Find where the given text appears and provide that cell's center as [x, y] coordinate. 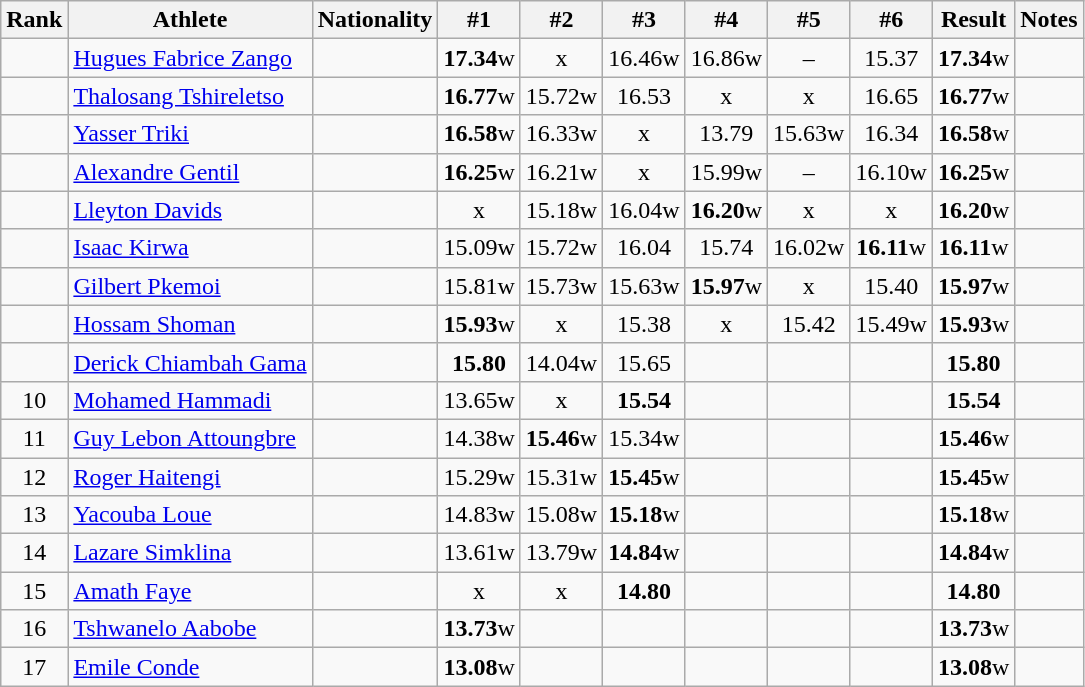
Guy Lebon Attoungbre [190, 438]
Thalosang Tshireletso [190, 96]
14.83w [479, 515]
15.08w [561, 515]
Notes [1049, 20]
Emile Conde [190, 667]
16.04w [644, 210]
#2 [561, 20]
13.65w [479, 400]
Hugues Fabrice Zango [190, 58]
16.02w [809, 248]
15.49w [891, 324]
Result [973, 20]
15.37 [891, 58]
15.34w [644, 438]
16.10w [891, 172]
17 [34, 667]
Mohamed Hammadi [190, 400]
Lleyton Davids [190, 210]
14.38w [479, 438]
Nationality [375, 20]
15.65 [644, 362]
#4 [726, 20]
15.31w [561, 477]
Athlete [190, 20]
16.33w [561, 134]
16 [34, 629]
#6 [891, 20]
15.74 [726, 248]
Roger Haitengi [190, 477]
#3 [644, 20]
16.53 [644, 96]
13.79w [561, 553]
#1 [479, 20]
15.09w [479, 248]
16.65 [891, 96]
14 [34, 553]
Tshwanelo Aabobe [190, 629]
15 [34, 591]
11 [34, 438]
#5 [809, 20]
Yasser Triki [190, 134]
15.99w [726, 172]
16.34 [891, 134]
Rank [34, 20]
15.42 [809, 324]
Hossam Shoman [190, 324]
Yacouba Loue [190, 515]
16.04 [644, 248]
16.21w [561, 172]
15.40 [891, 286]
16.46w [644, 58]
Isaac Kirwa [190, 248]
Alexandre Gentil [190, 172]
15.81w [479, 286]
Lazare Simklina [190, 553]
Derick Chiambah Gama [190, 362]
13.79 [726, 134]
12 [34, 477]
15.29w [479, 477]
15.73w [561, 286]
13.61w [479, 553]
10 [34, 400]
14.04w [561, 362]
13 [34, 515]
15.38 [644, 324]
16.86w [726, 58]
Gilbert Pkemoi [190, 286]
Amath Faye [190, 591]
